Capture the cell that displays the provided text and extract its [X, Y] central coordinate. 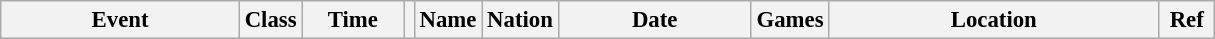
Ref [1187, 20]
Time [353, 20]
Event [120, 20]
Class [270, 20]
Nation [520, 20]
Name [448, 20]
Date [654, 20]
Games [790, 20]
Location [994, 20]
